Pinpoint the cell where the given text exists, returning its (x, y) midpoint coordinate. 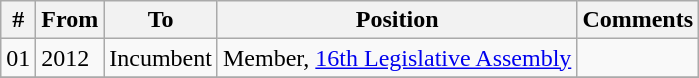
Incumbent (161, 58)
01 (18, 58)
Comments (638, 20)
2012 (70, 58)
Position (396, 20)
From (70, 20)
Member, 16th Legislative Assembly (396, 58)
To (161, 20)
# (18, 20)
